Identify which cell holds the provided text, then report its [x, y] central coordinate. 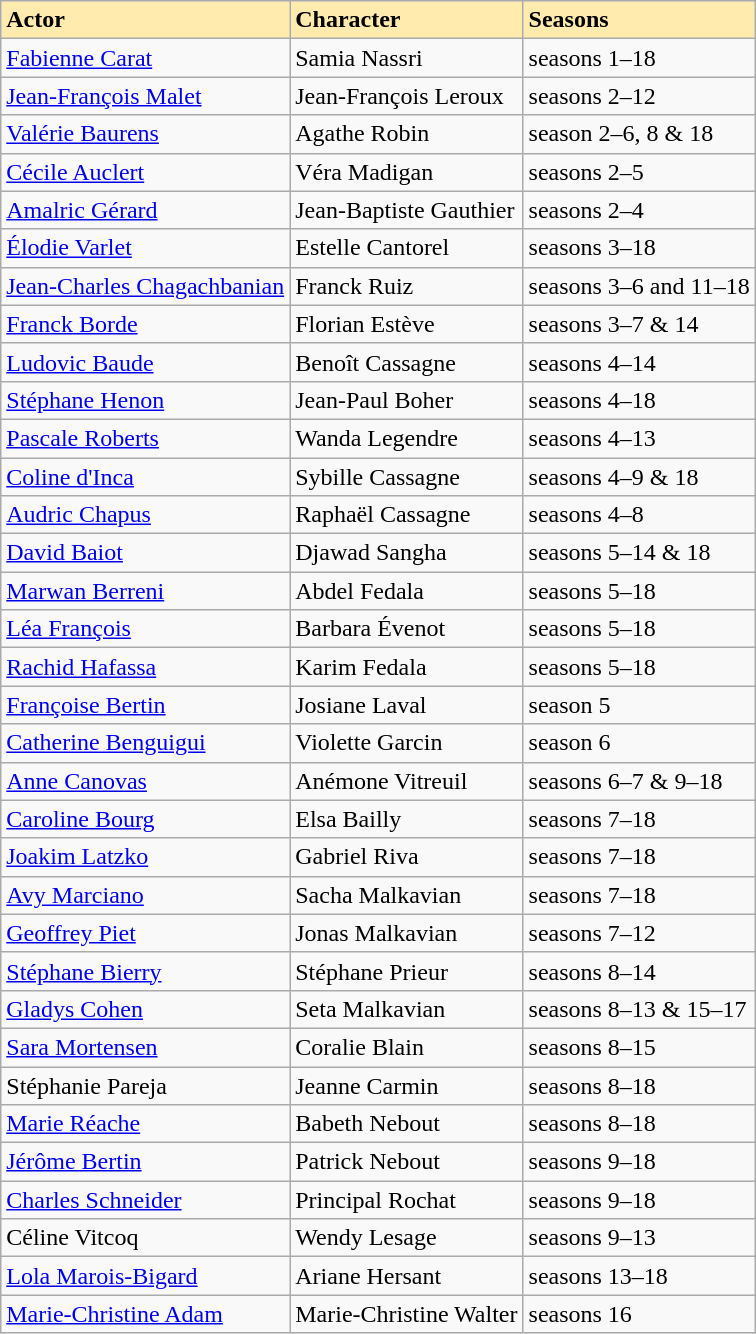
seasons 7–12 [639, 933]
Léa François [146, 629]
Djawad Sangha [406, 553]
Jean-Paul Boher [406, 400]
Marie-Christine Walter [406, 1314]
seasons 4–18 [639, 400]
Joakim Latzko [146, 857]
Marie Réache [146, 1124]
Wanda Legendre [406, 438]
Jean-Charles Chagachbanian [146, 286]
Sybille Cassagne [406, 477]
Jean-François Malet [146, 96]
Jérôme Bertin [146, 1162]
Agathe Robin [406, 134]
Sara Mortensen [146, 1047]
Caroline Bourg [146, 819]
Rachid Hafassa [146, 667]
Florian Estève [406, 324]
Barbara Évenot [406, 629]
seasons 16 [639, 1314]
Sacha Malkavian [406, 895]
Geoffrey Piet [146, 933]
seasons 2–12 [639, 96]
Character [406, 20]
Jonas Malkavian [406, 933]
Patrick Nebout [406, 1162]
Charles Schneider [146, 1200]
Véra Madigan [406, 172]
Coline d'Inca [146, 477]
seasons 4–14 [639, 362]
Céline Vitcoq [146, 1238]
Stéphane Prieur [406, 971]
Anne Canovas [146, 781]
season 2–6, 8 & 18 [639, 134]
Gladys Cohen [146, 1009]
seasons 13–18 [639, 1276]
Jean-François Leroux [406, 96]
Françoise Bertin [146, 705]
seasons 3–6 and 11–18 [639, 286]
Pascale Roberts [146, 438]
seasons 3–7 & 14 [639, 324]
Avy Marciano [146, 895]
season 5 [639, 705]
season 6 [639, 743]
Actor [146, 20]
Estelle Cantorel [406, 248]
Wendy Lesage [406, 1238]
Principal Rochat [406, 1200]
Élodie Varlet [146, 248]
seasons 8–15 [639, 1047]
seasons 2–5 [639, 172]
Ludovic Baude [146, 362]
seasons 9–13 [639, 1238]
Jeanne Carmin [406, 1085]
Catherine Benguigui [146, 743]
Abdel Fedala [406, 591]
Franck Borde [146, 324]
seasons 5–14 & 18 [639, 553]
seasons 6–7 & 9–18 [639, 781]
Samia Nassri [406, 58]
seasons 4–8 [639, 515]
seasons 4–13 [639, 438]
Marie-Christine Adam [146, 1314]
Seasons [639, 20]
Seta Malkavian [406, 1009]
Josiane Laval [406, 705]
Benoît Cassagne [406, 362]
seasons 8–13 & 15–17 [639, 1009]
Valérie Baurens [146, 134]
Cécile Auclert [146, 172]
Raphaël Cassagne [406, 515]
seasons 2–4 [639, 210]
Lola Marois-Bigard [146, 1276]
Audric Chapus [146, 515]
Stéphane Bierry [146, 971]
Ariane Hersant [406, 1276]
Coralie Blain [406, 1047]
Franck Ruiz [406, 286]
Anémone Vitreuil [406, 781]
Elsa Bailly [406, 819]
Fabienne Carat [146, 58]
Karim Fedala [406, 667]
Stéphane Henon [146, 400]
seasons 1–18 [639, 58]
seasons 3–18 [639, 248]
Gabriel Riva [406, 857]
Babeth Nebout [406, 1124]
Amalric Gérard [146, 210]
David Baiot [146, 553]
Violette Garcin [406, 743]
Jean-Baptiste Gauthier [406, 210]
Marwan Berreni [146, 591]
seasons 8–14 [639, 971]
Stéphanie Pareja [146, 1085]
seasons 4–9 & 18 [639, 477]
